Provide the [x, y] coordinate of the cell's center where the given text is located.  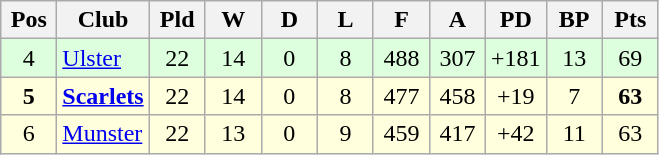
Scarlets [103, 96]
W [233, 20]
+19 [516, 96]
7 [574, 96]
9 [345, 134]
F [401, 20]
307 [457, 58]
A [457, 20]
488 [401, 58]
BP [574, 20]
Club [103, 20]
69 [630, 58]
L [345, 20]
Munster [103, 134]
417 [457, 134]
458 [457, 96]
+42 [516, 134]
459 [401, 134]
5 [29, 96]
Pts [630, 20]
Pos [29, 20]
11 [574, 134]
Pld [177, 20]
477 [401, 96]
Ulster [103, 58]
+181 [516, 58]
PD [516, 20]
4 [29, 58]
6 [29, 134]
D [289, 20]
